Return [X, Y] of the center of cell containing provided text 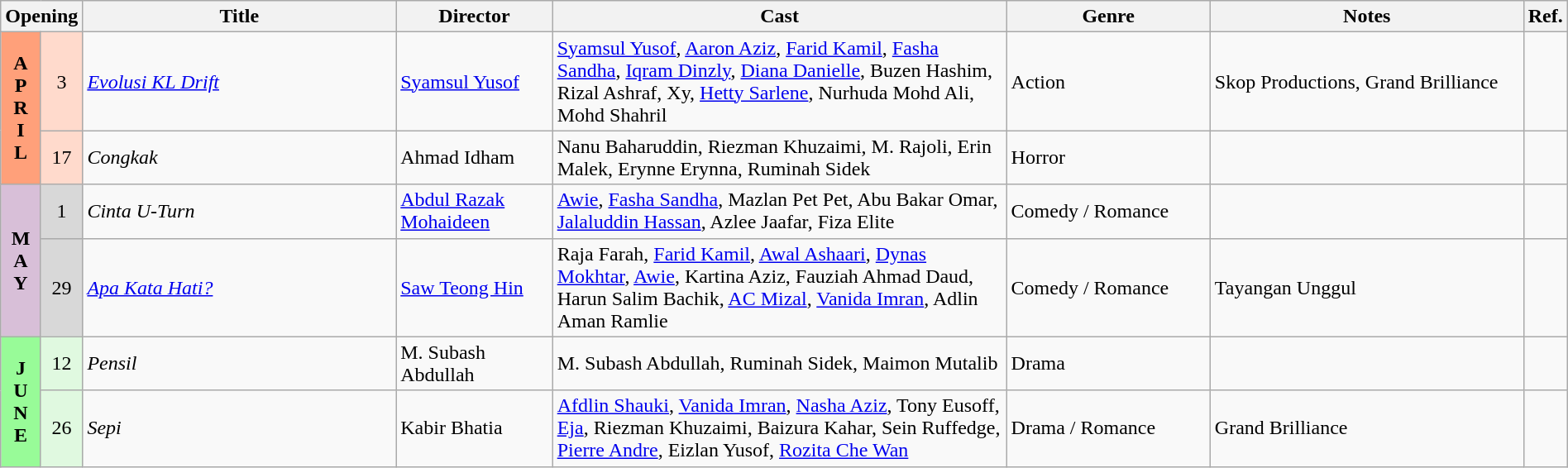
Ahmad Idham [475, 157]
Tayangan Unggul [1366, 288]
Cast [779, 17]
Title [240, 17]
Evolusi KL Drift [240, 81]
26 [61, 428]
12 [61, 364]
Syamsul Yusof [475, 81]
Abdul Razak Mohaideen [475, 212]
Cinta U-Turn [240, 212]
Director [475, 17]
Notes [1366, 17]
JUNE [22, 402]
Genre [1108, 17]
Opening [41, 17]
Afdlin Shauki, Vanida Imran, Nasha Aziz, Tony Eusoff, Eja, Riezman Khuzaimi, Baizura Kahar, Sein Ruffedge, Pierre Andre, Eizlan Yusof, Rozita Che Wan [779, 428]
Sepi [240, 428]
Grand Brilliance [1366, 428]
1 [61, 212]
M. Subash Abdullah [475, 364]
Kabir Bhatia [475, 428]
Awie, Fasha Sandha, Mazlan Pet Pet, Abu Bakar Omar, Jalaluddin Hassan, Azlee Jaafar, Fiza Elite [779, 212]
APRIL [22, 108]
M. Subash Abdullah, Ruminah Sidek, Maimon Mutalib [779, 364]
29 [61, 288]
Drama / Romance [1108, 428]
Apa Kata Hati? [240, 288]
Skop Productions, Grand Brilliance [1366, 81]
MAY [22, 260]
Congkak [240, 157]
Horror [1108, 157]
Action [1108, 81]
Saw Teong Hin [475, 288]
Ref. [1545, 17]
Nanu Baharuddin, Riezman Khuzaimi, M. Rajoli, Erin Malek, Erynne Erynna, Ruminah Sidek [779, 157]
Drama [1108, 364]
3 [61, 81]
Pensil [240, 364]
17 [61, 157]
